Output the (x, y) coordinate of the center of the cell containing the given text.  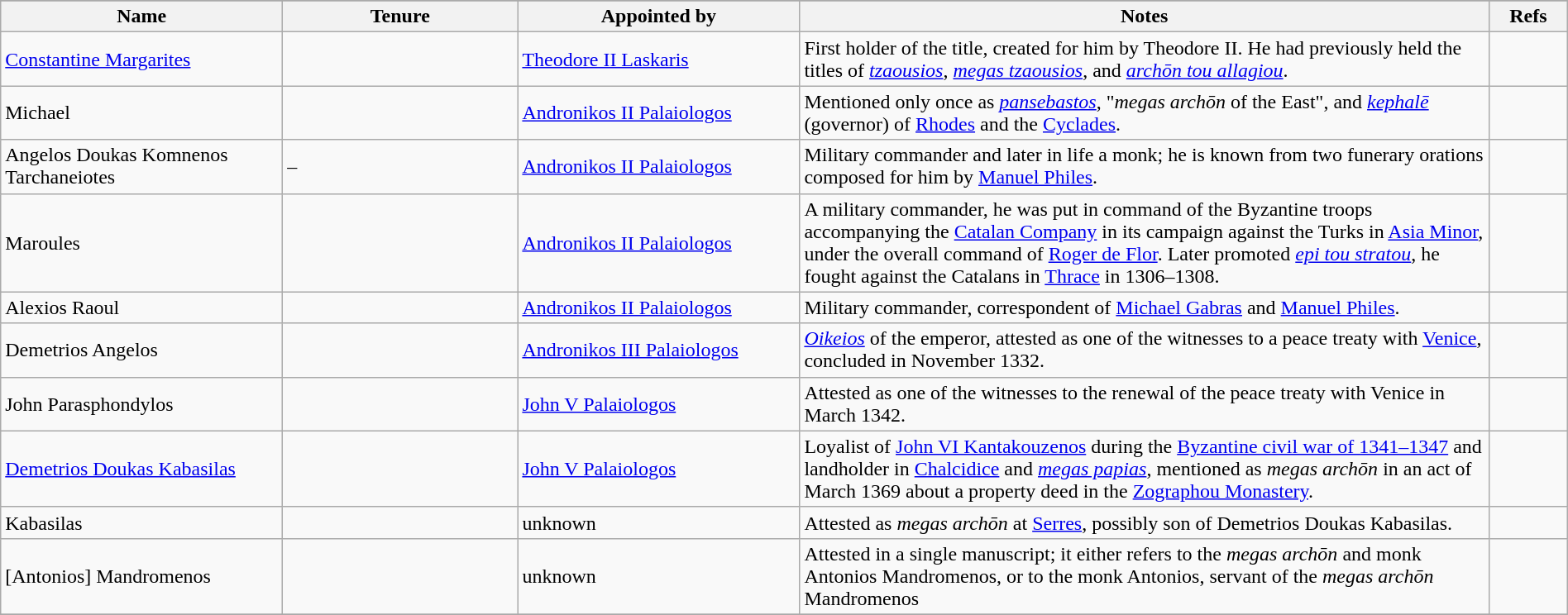
Mentioned only once as pansebastos, "megas archōn of the East", and kephalē (governor) of Rhodes and the Cyclades. (1145, 112)
Refs (1528, 17)
Demetrios Angelos (142, 350)
Attested as megas archōn at Serres, possibly son of Demetrios Doukas Kabasilas. (1145, 522)
Andronikos III Palaiologos (658, 350)
Angelos Doukas Komnenos Tarchaneiotes (142, 167)
Maroules (142, 243)
John Parasphondylos (142, 403)
Demetrios Doukas Kabasilas (142, 469)
Alexios Raoul (142, 307)
Attested as one of the witnesses to the renewal of the peace treaty with Venice in March 1342. (1145, 403)
[Antonios] Mandromenos (142, 576)
Notes (1145, 17)
Oikeios of the emperor, attested as one of the witnesses to a peace treaty with Venice, concluded in November 1332. (1145, 350)
Theodore II Laskaris (658, 60)
Tenure (400, 17)
Constantine Margarites (142, 60)
First holder of the title, created for him by Theodore II. He had previously held the titles of tzaousios, megas tzaousios, and archōn tou allagiou. (1145, 60)
– (400, 167)
Military commander, correspondent of Michael Gabras and Manuel Philes. (1145, 307)
Military commander and later in life a monk; he is known from two funerary orations composed for him by Manuel Philes. (1145, 167)
Michael (142, 112)
Name (142, 17)
Kabasilas (142, 522)
Appointed by (658, 17)
